Search for the cell housing the specified text and yield its (X, Y) center coordinate. 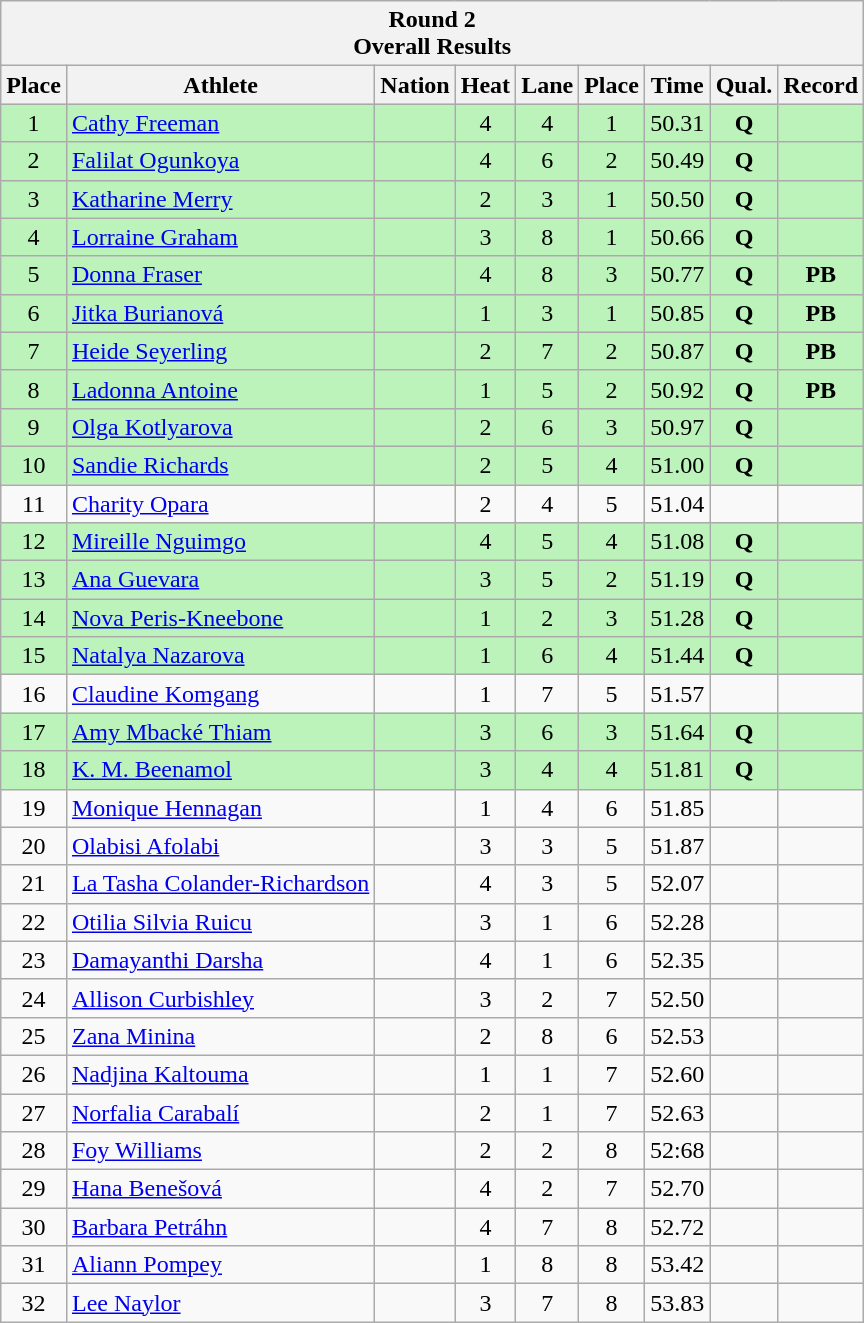
30 (34, 1227)
50.50 (677, 199)
Damayanthi Darsha (220, 960)
18 (34, 770)
Monique Hennagan (220, 808)
52.63 (677, 1113)
29 (34, 1189)
50.87 (677, 351)
Zana Minina (220, 1036)
50.66 (677, 237)
50.77 (677, 275)
23 (34, 960)
Heide Seyerling (220, 351)
Sandie Richards (220, 465)
21 (34, 884)
51.28 (677, 618)
51.00 (677, 465)
Hana Benešová (220, 1189)
51.81 (677, 770)
Falilat Ogunkoya (220, 161)
51.19 (677, 580)
Donna Fraser (220, 275)
Time (677, 85)
Charity Opara (220, 503)
16 (34, 694)
51.08 (677, 542)
Cathy Freeman (220, 123)
Lane (548, 85)
Claudine Komgang (220, 694)
La Tasha Colander-Richardson (220, 884)
Foy Williams (220, 1151)
Athlete (220, 85)
53.83 (677, 1303)
51.87 (677, 846)
17 (34, 732)
52.28 (677, 922)
Nadjina Kaltouma (220, 1074)
Heat (485, 85)
15 (34, 656)
52:68 (677, 1151)
52.60 (677, 1074)
Qual. (744, 85)
51.57 (677, 694)
51.64 (677, 732)
50.97 (677, 427)
25 (34, 1036)
11 (34, 503)
Lee Naylor (220, 1303)
Ana Guevara (220, 580)
51.04 (677, 503)
Allison Curbishley (220, 998)
Round 2 Overall Results (432, 34)
Nova Peris-Kneebone (220, 618)
13 (34, 580)
31 (34, 1265)
12 (34, 542)
26 (34, 1074)
14 (34, 618)
27 (34, 1113)
Aliann Pompey (220, 1265)
50.31 (677, 123)
Olga Kotlyarova (220, 427)
52.50 (677, 998)
53.42 (677, 1265)
Jitka Burianová (220, 313)
52.07 (677, 884)
24 (34, 998)
Amy Mbacké Thiam (220, 732)
20 (34, 846)
52.53 (677, 1036)
Olabisi Afolabi (220, 846)
Norfalia Carabalí (220, 1113)
Otilia Silvia Ruicu (220, 922)
Lorraine Graham (220, 237)
Katharine Merry (220, 199)
22 (34, 922)
K. M. Beenamol (220, 770)
Natalya Nazarova (220, 656)
50.92 (677, 389)
51.44 (677, 656)
52.35 (677, 960)
10 (34, 465)
32 (34, 1303)
52.70 (677, 1189)
19 (34, 808)
Barbara Petráhn (220, 1227)
Ladonna Antoine (220, 389)
9 (34, 427)
Record (821, 85)
28 (34, 1151)
50.85 (677, 313)
50.49 (677, 161)
Nation (415, 85)
51.85 (677, 808)
Mireille Nguimgo (220, 542)
52.72 (677, 1227)
